Capture the cell that displays the provided text and extract its [x, y] central coordinate. 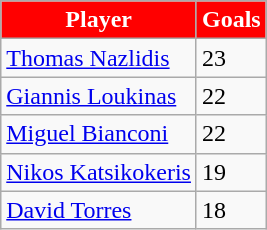
Player [99, 20]
Thomas Nazlidis [99, 58]
Miguel Bianconi [99, 134]
Nikos Katsikokeris [99, 172]
Giannis Loukinas [99, 96]
18 [231, 210]
19 [231, 172]
23 [231, 58]
David Torres [99, 210]
Goals [231, 20]
